Find where the given text appears and provide that cell's center as (X, Y) coordinate. 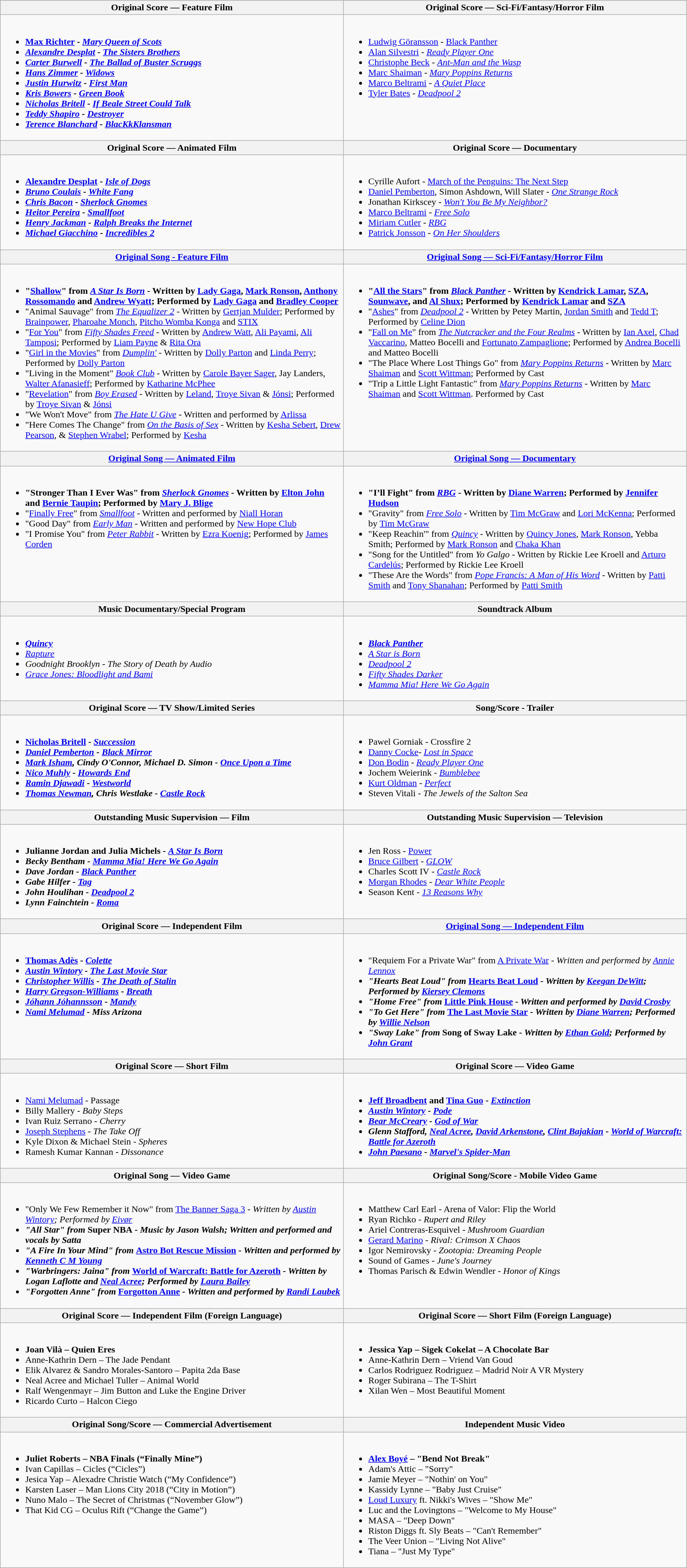
Original Score — Video Game (515, 1066)
Original Score — Short Film (Foreign Language) (515, 1315)
Original Score — Sci-Fi/Fantasy/Horror Film (515, 8)
Original Score — TV Show/Limited Series (172, 708)
QuincyRaptureGoodnight Brooklyn - The Story of Death by AudioGrace Jones: Bloodlight and Bami (172, 658)
Independent Music Video (515, 1425)
Original Song/Score — Commercial Advertisement (172, 1425)
Original Score — Independent Film (Foreign Language) (172, 1315)
Original Score — Short Film (172, 1066)
Original Song — Documentary (515, 459)
Black PantherA Star is BornDeadpool 2Fifty Shades DarkerMamma Mia! Here We Go Again (515, 658)
Outstanding Music Supervision — Film (172, 817)
Original Song - Feature Film (172, 257)
Song/Score - Trailer (515, 708)
Original Song — Video Game (172, 1175)
Original Score — Animated Film (172, 148)
Original Song — Sci-Fi/Fantasy/Horror Film (515, 257)
Soundtrack Album (515, 609)
Jen Ross - PowerBruce Gilbert - GLOWCharles Scott IV - Castle RockMorgan Rhodes - Dear White PeopleSeason Kent - 13 Reasons Why (515, 872)
Original Song — Animated Film (172, 459)
Outstanding Music Supervision — Television (515, 817)
Original Score — Independent Film (172, 926)
Original Score — Documentary (515, 148)
Original Song — Independent Film (515, 926)
Music Documentary/Special Program (172, 609)
Original Song/Score - Mobile Video Game (515, 1175)
Original Score — Feature Film (172, 8)
